Return the (X, Y) coordinate for the center point of the cell that contains the specified text.  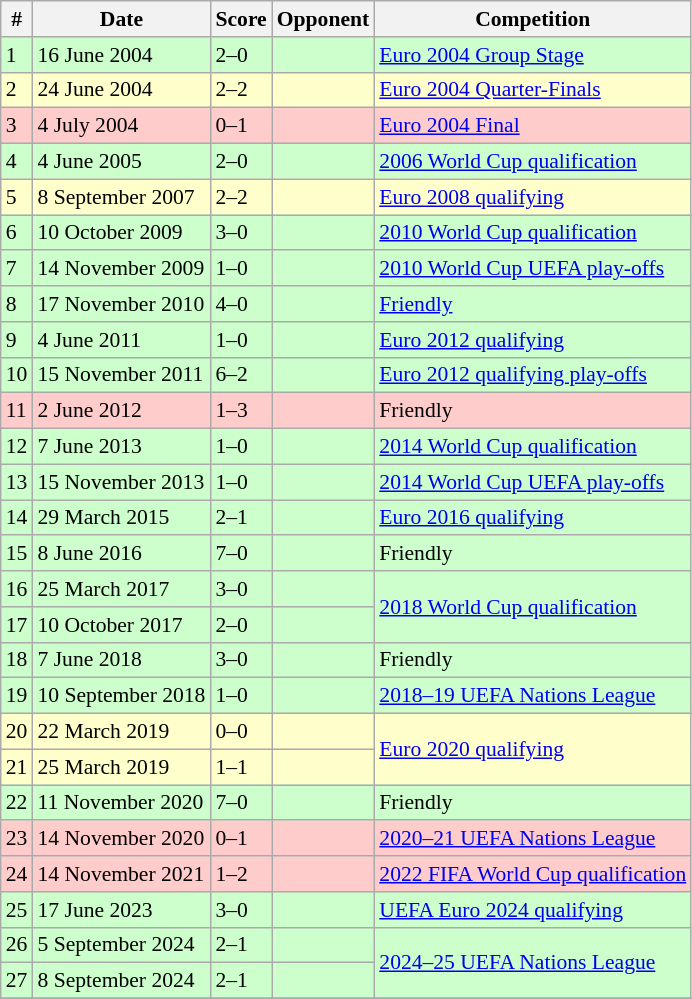
12 (17, 447)
24 June 2004 (121, 90)
21 (17, 767)
Euro 2012 qualifying (532, 340)
8 September 2024 (121, 981)
20 (17, 732)
2018 World Cup qualification (532, 606)
14 November 2021 (121, 874)
15 November 2011 (121, 375)
22 March 2019 (121, 732)
1 (17, 55)
4 July 2004 (121, 126)
6 (17, 233)
# (17, 19)
2010 World Cup UEFA play-offs (532, 269)
1–3 (240, 411)
23 (17, 839)
19 (17, 696)
7 June 2013 (121, 447)
26 (17, 945)
25 March 2019 (121, 767)
4–0 (240, 304)
Euro 2004 Final (532, 126)
14 (17, 518)
25 (17, 910)
3 (17, 126)
Euro 2004 Group Stage (532, 55)
15 (17, 554)
4 (17, 162)
2014 World Cup UEFA play-offs (532, 482)
11 (17, 411)
0–0 (240, 732)
29 March 2015 (121, 518)
14 November 2020 (121, 839)
8 June 2016 (121, 554)
2020–21 UEFA Nations League (532, 839)
22 (17, 803)
5 September 2024 (121, 945)
Competition (532, 19)
4 June 2005 (121, 162)
2 (17, 90)
24 (17, 874)
17 (17, 625)
2014 World Cup qualification (532, 447)
Score (240, 19)
15 November 2013 (121, 482)
UEFA Euro 2024 qualifying (532, 910)
2018–19 UEFA Nations League (532, 696)
Euro 2016 qualifying (532, 518)
4 June 2011 (121, 340)
2006 World Cup qualification (532, 162)
6–2 (240, 375)
Euro 2004 Quarter-Finals (532, 90)
10 October 2009 (121, 233)
2022 FIFA World Cup qualification (532, 874)
18 (17, 660)
Euro 2008 qualifying (532, 197)
17 June 2023 (121, 910)
9 (17, 340)
8 September 2007 (121, 197)
10 October 2017 (121, 625)
1–2 (240, 874)
11 November 2020 (121, 803)
5 (17, 197)
16 (17, 589)
7 June 2018 (121, 660)
14 November 2009 (121, 269)
10 (17, 375)
Date (121, 19)
2024–25 UEFA Nations League (532, 962)
1–1 (240, 767)
7 (17, 269)
27 (17, 981)
17 November 2010 (121, 304)
10 September 2018 (121, 696)
Euro 2012 qualifying play-offs (532, 375)
16 June 2004 (121, 55)
2010 World Cup qualification (532, 233)
13 (17, 482)
Opponent (324, 19)
Euro 2020 qualifying (532, 750)
2 June 2012 (121, 411)
25 March 2017 (121, 589)
8 (17, 304)
